Provide the [X, Y] coordinate of the cell's center where the given text is located.  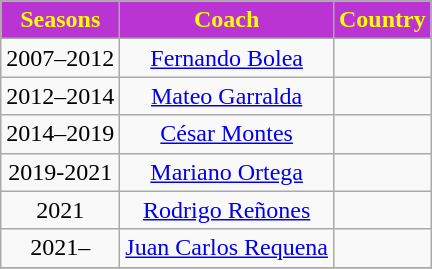
Mateo Garralda [227, 96]
2021– [60, 248]
2007–2012 [60, 58]
2021 [60, 210]
2019-2021 [60, 172]
Coach [227, 20]
Rodrigo Reñones [227, 210]
César Montes [227, 134]
Juan Carlos Requena [227, 248]
Mariano Ortega [227, 172]
Seasons [60, 20]
Country [382, 20]
Fernando Bolea [227, 58]
2012–2014 [60, 96]
2014–2019 [60, 134]
